From the cell containing the given text, extract its center point as (X, Y) coordinate. 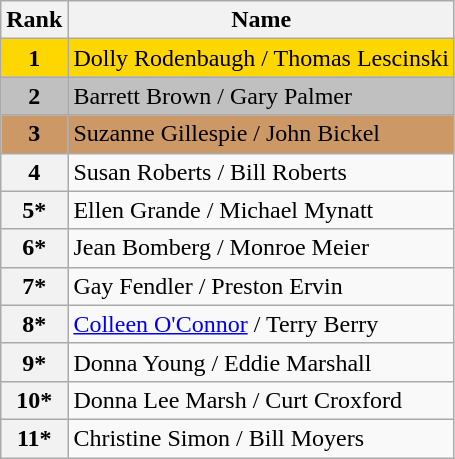
4 (34, 172)
3 (34, 134)
7* (34, 286)
Donna Young / Eddie Marshall (262, 362)
9* (34, 362)
Christine Simon / Bill Moyers (262, 438)
Barrett Brown / Gary Palmer (262, 96)
Susan Roberts / Bill Roberts (262, 172)
1 (34, 58)
Donna Lee Marsh / Curt Croxford (262, 400)
Colleen O'Connor / Terry Berry (262, 324)
2 (34, 96)
Gay Fendler / Preston Ervin (262, 286)
6* (34, 248)
8* (34, 324)
Jean Bomberg / Monroe Meier (262, 248)
Name (262, 20)
Ellen Grande / Michael Mynatt (262, 210)
Dolly Rodenbaugh / Thomas Lescinski (262, 58)
10* (34, 400)
Rank (34, 20)
11* (34, 438)
Suzanne Gillespie / John Bickel (262, 134)
5* (34, 210)
